Provide the (X, Y) coordinate of the cell's center where the given text is located.  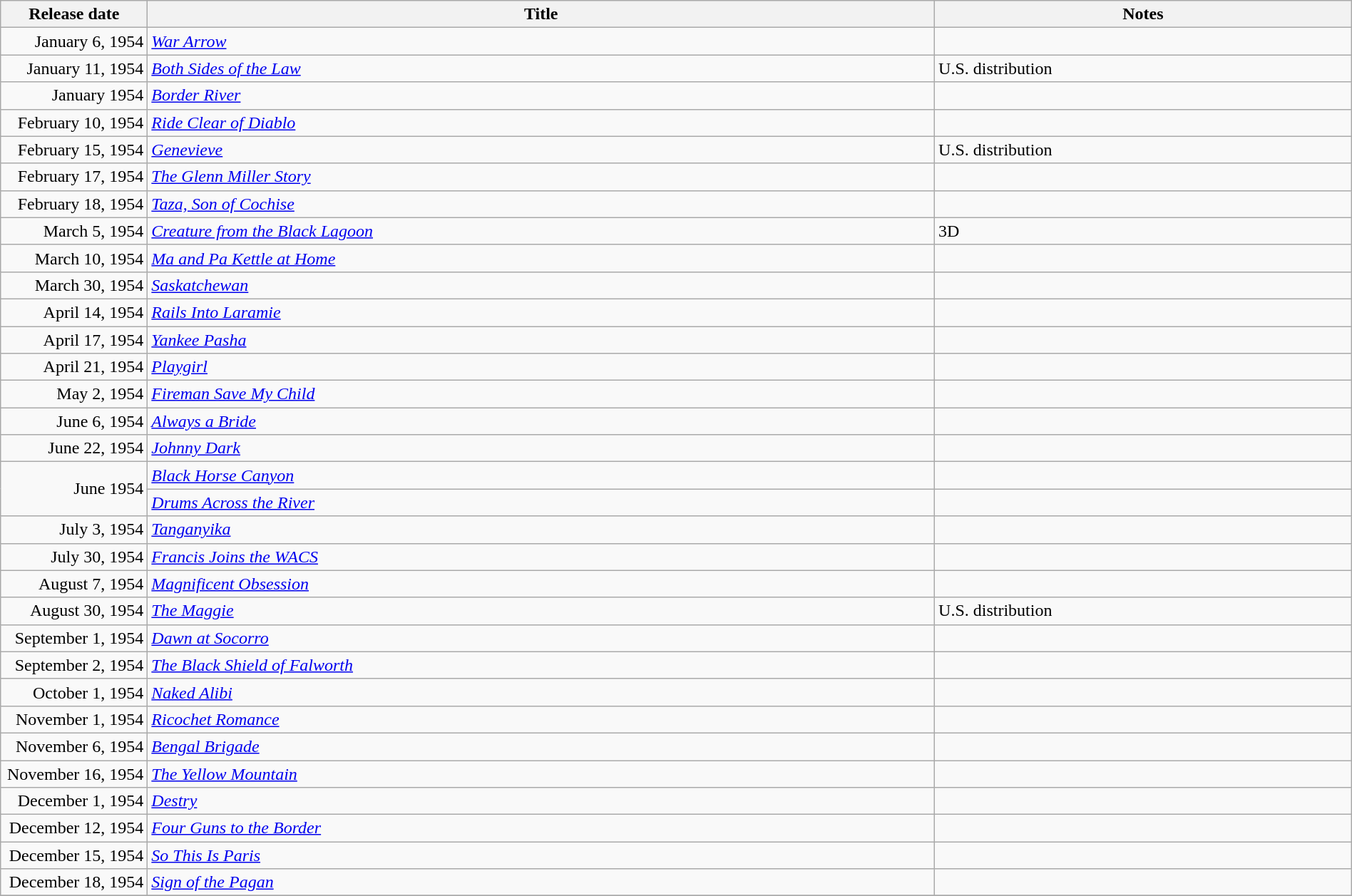
The Glenn Miller Story (541, 177)
Creature from the Black Lagoon (541, 231)
February 15, 1954 (74, 150)
May 2, 1954 (74, 394)
Title (541, 14)
June 6, 1954 (74, 421)
Ricochet Romance (541, 719)
August 30, 1954 (74, 611)
January 1954 (74, 96)
February 17, 1954 (74, 177)
Release date (74, 14)
Border River (541, 96)
December 15, 1954 (74, 855)
September 1, 1954 (74, 638)
So This Is Paris (541, 855)
June 1954 (74, 489)
Ride Clear of Diablo (541, 123)
June 22, 1954 (74, 448)
March 10, 1954 (74, 258)
Dawn at Socorro (541, 638)
April 14, 1954 (74, 312)
Playgirl (541, 367)
Saskatchewan (541, 285)
Genevieve (541, 150)
February 18, 1954 (74, 204)
February 10, 1954 (74, 123)
Johnny Dark (541, 448)
November 6, 1954 (74, 746)
Always a Bride (541, 421)
November 16, 1954 (74, 773)
The Yellow Mountain (541, 773)
Taza, Son of Cochise (541, 204)
Destry (541, 801)
The Black Shield of Falworth (541, 665)
War Arrow (541, 41)
Notes (1144, 14)
October 1, 1954 (74, 692)
January 6, 1954 (74, 41)
March 30, 1954 (74, 285)
Sign of the Pagan (541, 882)
Magnificent Obsession (541, 584)
Black Horse Canyon (541, 475)
Naked Alibi (541, 692)
Both Sides of the Law (541, 68)
Tanganyika (541, 530)
July 30, 1954 (74, 557)
January 11, 1954 (74, 68)
July 3, 1954 (74, 530)
Ma and Pa Kettle at Home (541, 258)
Four Guns to the Border (541, 828)
April 21, 1954 (74, 367)
November 1, 1954 (74, 719)
Yankee Pasha (541, 340)
December 12, 1954 (74, 828)
Rails Into Laramie (541, 312)
March 5, 1954 (74, 231)
December 18, 1954 (74, 882)
August 7, 1954 (74, 584)
Bengal Brigade (541, 746)
Francis Joins the WACS (541, 557)
Fireman Save My Child (541, 394)
3D (1144, 231)
The Maggie (541, 611)
April 17, 1954 (74, 340)
Drums Across the River (541, 503)
September 2, 1954 (74, 665)
December 1, 1954 (74, 801)
